Detect which cell encompasses the target text, then output its [x, y] center coordinate. 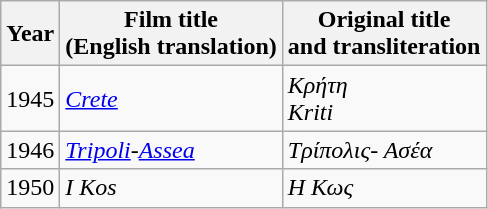
Original titleand transliteration [384, 34]
Film title(English translation) [171, 34]
ΚρήτηKriti [384, 98]
Tripoli-Assea [171, 150]
Η Κως [384, 188]
1950 [30, 188]
Crete [171, 98]
1945 [30, 98]
Year [30, 34]
Τρίπολις- Ασέα [384, 150]
1946 [30, 150]
I Kos [171, 188]
